Detect which cell encompasses the target text, then output its (x, y) center coordinate. 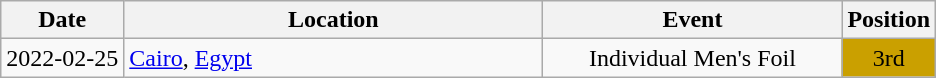
Location (334, 20)
2022-02-25 (62, 58)
Date (62, 20)
3rd (889, 58)
Event (692, 20)
Cairo, Egypt (334, 58)
Individual Men's Foil (692, 58)
Position (889, 20)
